Return (x, y) of the center of cell containing provided text 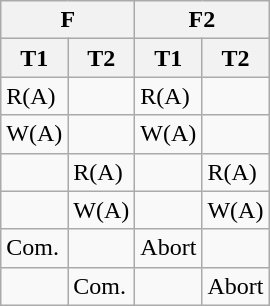
F (68, 20)
F2 (202, 20)
